Scan for the cell matching the given text and deliver its [X, Y] coordinate at center. 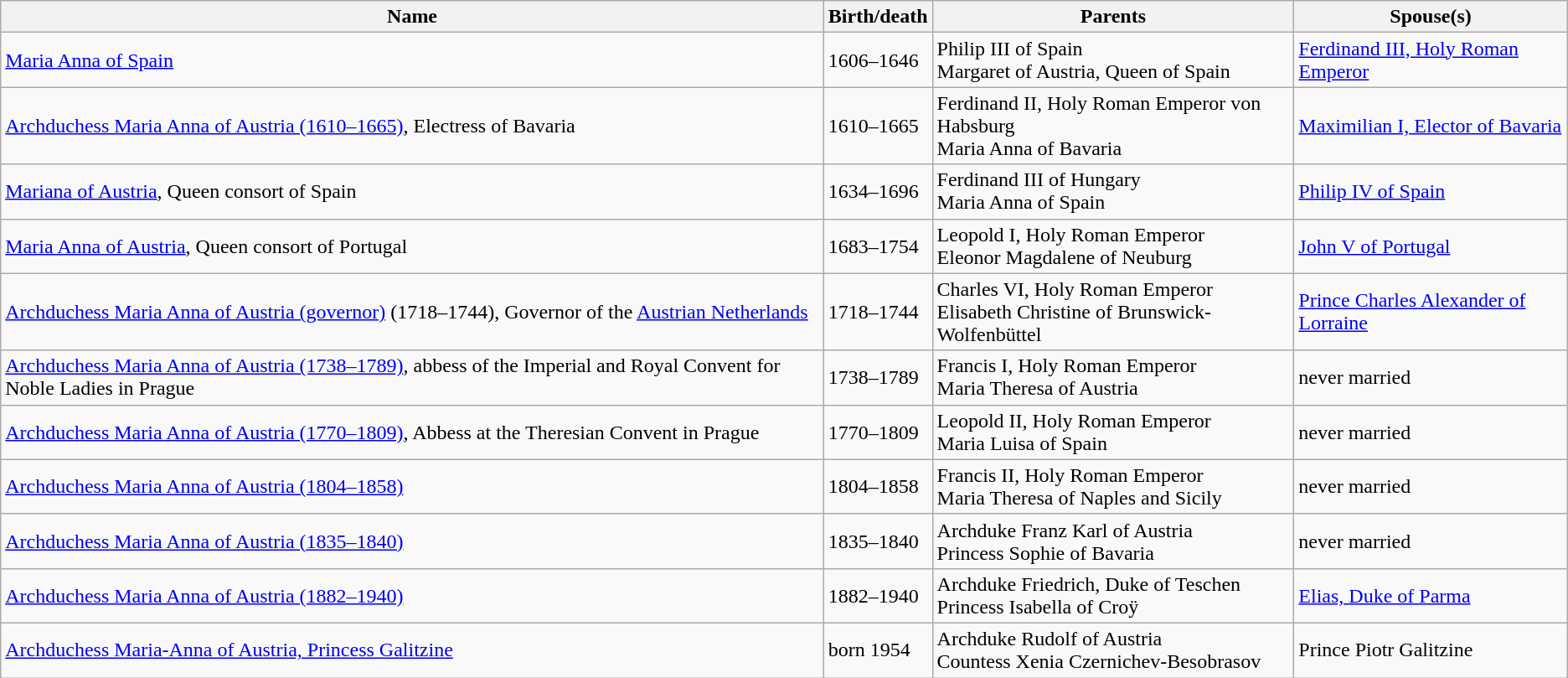
Archduchess Maria Anna of Austria (1882–1940) [412, 595]
Mariana of Austria, Queen consort of Spain [412, 191]
Francis II, Holy Roman EmperorMaria Theresa of Naples and Sicily [1113, 486]
1738–1789 [878, 377]
1610–1665 [878, 126]
Prince Piotr Galitzine [1431, 650]
Maximilian I, Elector of Bavaria [1431, 126]
Parents [1113, 17]
Name [412, 17]
Philip III of SpainMargaret of Austria, Queen of Spain [1113, 60]
Leopold II, Holy Roman EmperorMaria Luisa of Spain [1113, 432]
1634–1696 [878, 191]
1882–1940 [878, 595]
Philip IV of Spain [1431, 191]
Leopold I, Holy Roman EmperorEleonor Magdalene of Neuburg [1113, 246]
Archduke Rudolf of AustriaCountess Xenia Czernichev-Besobrasov [1113, 650]
Archduchess Maria Anna of Austria (1835–1840) [412, 541]
1606–1646 [878, 60]
Archduke Friedrich, Duke of TeschenPrincess Isabella of Croÿ [1113, 595]
Archduchess Maria Anna of Austria (1738–1789), abbess of the Imperial and Royal Convent for Noble Ladies in Prague [412, 377]
1770–1809 [878, 432]
1804–1858 [878, 486]
Maria Anna of Austria, Queen consort of Portugal [412, 246]
Elias, Duke of Parma [1431, 595]
Ferdinand III of HungaryMaria Anna of Spain [1113, 191]
Prince Charles Alexander of Lorraine [1431, 312]
1718–1744 [878, 312]
Birth/death [878, 17]
Ferdinand II, Holy Roman Emperor von HabsburgMaria Anna of Bavaria [1113, 126]
Charles VI, Holy Roman EmperorElisabeth Christine of Brunswick-Wolfenbüttel [1113, 312]
Spouse(s) [1431, 17]
John V of Portugal [1431, 246]
Archduchess Maria Anna of Austria (1610–1665), Electress of Bavaria [412, 126]
Archduchess Maria Anna of Austria (1770–1809), Abbess at the Theresian Convent in Prague [412, 432]
1835–1840 [878, 541]
1683–1754 [878, 246]
Francis I, Holy Roman EmperorMaria Theresa of Austria [1113, 377]
Ferdinand III, Holy Roman Emperor [1431, 60]
Archduke Franz Karl of AustriaPrincess Sophie of Bavaria [1113, 541]
Maria Anna of Spain [412, 60]
born 1954 [878, 650]
Archduchess Maria Anna of Austria (1804–1858) [412, 486]
Archduchess Maria-Anna of Austria, Princess Galitzine [412, 650]
Archduchess Maria Anna of Austria (governor) (1718–1744), Governor of the Austrian Netherlands [412, 312]
